Output the (x, y) coordinate of the center of the cell containing the given text.  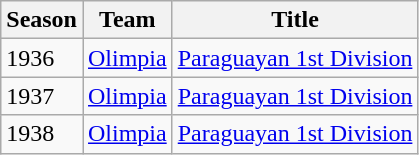
1937 (42, 96)
Team (127, 20)
Season (42, 20)
1938 (42, 134)
1936 (42, 58)
Title (295, 20)
